Scan for the cell matching the given text and deliver its (X, Y) coordinate at center. 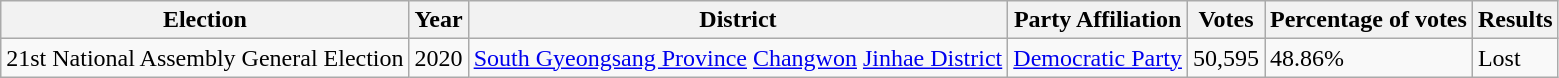
District (738, 20)
Year (438, 20)
Democratic Party (1098, 58)
Results (1515, 20)
Election (205, 20)
21st National Assembly General Election (205, 58)
Votes (1226, 20)
48.86% (1369, 58)
Percentage of votes (1369, 20)
Party Affiliation (1098, 20)
50,595 (1226, 58)
South Gyeongsang Province Changwon Jinhae District (738, 58)
2020 (438, 58)
Lost (1515, 58)
